Extract the [X, Y] coordinate from the center of the cell holding the provided text.  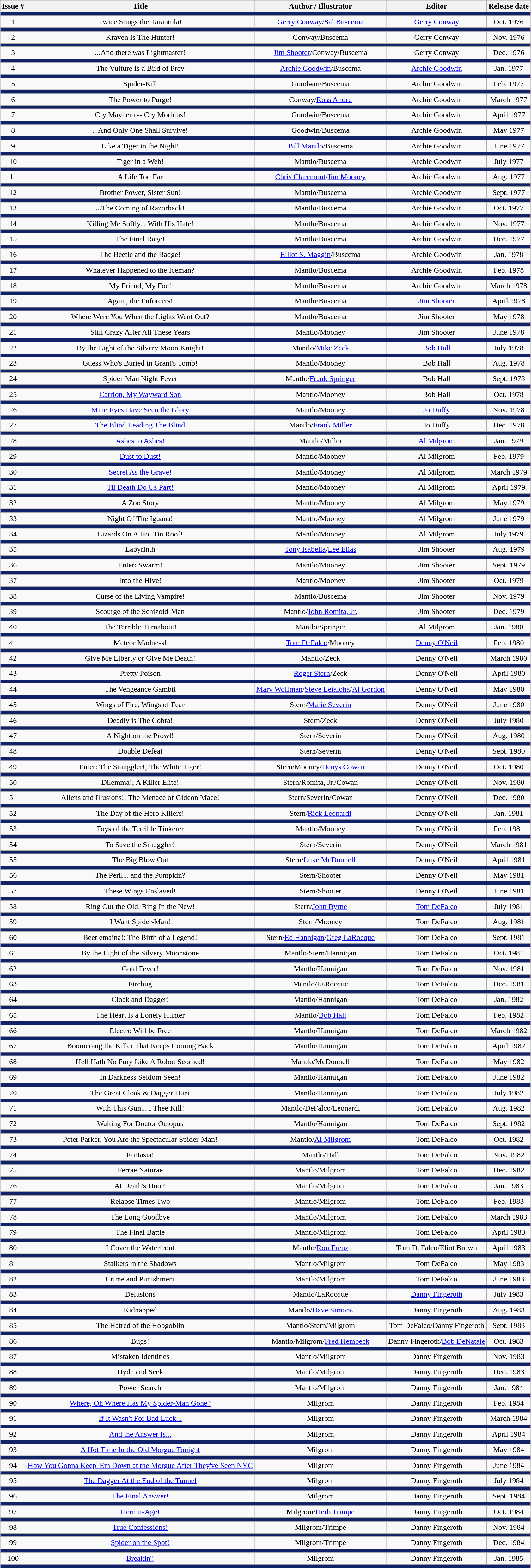
25 [13, 394]
Conway/Buscema [320, 37]
Dec. 1977 [509, 239]
24 [13, 379]
Feb. 1983 [509, 1201]
...And Only One Shall Survive! [140, 130]
Stern/Luke McDonnell [320, 860]
Lizards On A Hot Tin Roof! [140, 534]
84 [13, 1310]
April 1981 [509, 860]
99 [13, 1543]
July 1978 [509, 348]
94 [13, 1465]
65 [13, 1015]
Meteor Madness! [140, 643]
With This Gun... I Thee Kill! [140, 1108]
Aug. 1980 [509, 736]
29 [13, 456]
Spider-Man Night Fever [140, 379]
Give Me Liberty or Give Me Death! [140, 658]
Oct. 1983 [509, 1341]
The Great Cloak & Dagger Hunt [140, 1093]
By the Light of the Silvery Moon Knight! [140, 348]
March 1977 [509, 100]
Killing Me Softly... With His Hate! [140, 223]
A Night on the Prowl! [140, 736]
March 1980 [509, 658]
Pretty Poison [140, 674]
Dec. 1982 [509, 1170]
Still Crazy After All These Years [140, 332]
16 [13, 255]
Stern/Rick Leonardi [320, 813]
July 1980 [509, 720]
Delusions [140, 1294]
Jan. 1984 [509, 1388]
Mantlo/Springer [320, 627]
61 [13, 953]
Release date [509, 6]
Waiting For Doctor Octopus [140, 1124]
44 [13, 689]
93 [13, 1450]
58 [13, 906]
Oct. 1977 [509, 208]
77 [13, 1201]
12 [13, 192]
Peter Parker, You Are the Spectacular Spider-Man! [140, 1139]
The Heart is a Lonely Hunter [140, 1015]
Gerry Conway/Sal Buscema [320, 22]
July 1983 [509, 1294]
Jan. 1979 [509, 441]
Kraven Is The Hunter! [140, 37]
53 [13, 829]
55 [13, 860]
The Terrible Turnabout! [140, 627]
Hermit-Age! [140, 1512]
Sept. 1984 [509, 1496]
Stalkers in the Shadows [140, 1263]
Dec. 1976 [509, 53]
Oct. 1981 [509, 953]
Elliot S. Maggin/Buscema [320, 255]
21 [13, 332]
100 [13, 1558]
67 [13, 1046]
4 [13, 68]
April 1980 [509, 674]
Twice Stings the Tarantula! [140, 22]
Mantlo/DeFalco/Leonardi [320, 1108]
Stern/Marie Severin [320, 705]
Oct. 1978 [509, 394]
June 1977 [509, 146]
Spider-Kill [140, 84]
96 [13, 1496]
Mantlo/Milgrom/Fred Hembeck [320, 1341]
Secret As the Grave! [140, 472]
Mantlo/Zeck [320, 658]
Sept. 1978 [509, 379]
43 [13, 674]
Dec. 1983 [509, 1372]
At Death's Door! [140, 1186]
How You Gonna Keep 'Em Down at the Morgue After They've Seen NYC [140, 1465]
Mantlo/Dave Simons [320, 1310]
I Want Spider-Man! [140, 922]
June 1980 [509, 705]
Jim Shooter/Conway/Buscema [320, 53]
The Beetle and the Badge! [140, 255]
Nov. 1977 [509, 223]
Jan. 1983 [509, 1186]
89 [13, 1388]
July 1984 [509, 1481]
Where Were You When the Lights Went Out? [140, 317]
Beetlemaina!; The Birth of a Legend! [140, 937]
May 1983 [509, 1263]
Feb. 1978 [509, 270]
Dust to Dust! [140, 456]
Tony Isabella/Lee Elias [320, 549]
63 [13, 984]
The Vulture Is a Bird of Prey [140, 68]
Jan. 1981 [509, 813]
April 1982 [509, 1046]
May 1982 [509, 1062]
Nov. 1978 [509, 410]
The Peril... and the Pumpkin? [140, 875]
Spider on the Spot! [140, 1543]
85 [13, 1325]
By the Light of the Silvery Moonstone [140, 953]
Issue # [13, 6]
July 1977 [509, 161]
March 1982 [509, 1031]
Where, Oh Where Has My Spider-Man Gone? [140, 1403]
Stern/John Byrne [320, 906]
Ring Out the Old, Ring In the New! [140, 906]
March 1978 [509, 286]
Mantlo/Frank Miller [320, 425]
Dec. 1981 [509, 984]
The Final Answer! [140, 1496]
Tom DeFalco/Mooney [320, 643]
71 [13, 1108]
11 [13, 177]
22 [13, 348]
Sept. 1979 [509, 565]
Bill Mantlo/Buscema [320, 146]
Aug. 1983 [509, 1310]
Nov. 1983 [509, 1357]
45 [13, 705]
A Hot Time In the Old Morgue Tonight [140, 1450]
46 [13, 720]
Tiger in a Web! [140, 161]
Mantlo/John Romita, Jr. [320, 612]
The Final Rage! [140, 239]
33 [13, 518]
17 [13, 270]
Aug. 1978 [509, 363]
Sept. 1980 [509, 751]
69 [13, 1077]
These Wings Enslaved! [140, 891]
31 [13, 487]
Aug. 1977 [509, 177]
Enter: The Smuggler!; The White Tiger! [140, 767]
Mantlo/Frank Springer [320, 379]
Feb. 1982 [509, 1015]
Firebug [140, 984]
May 1977 [509, 130]
May 1978 [509, 317]
Sept. 1981 [509, 937]
Stern/Severin/Cowan [320, 798]
Cloak and Dagger! [140, 1000]
Mantlo/Stern/Hannigan [320, 953]
Fantasia! [140, 1155]
13 [13, 208]
March 1984 [509, 1419]
July 1981 [509, 906]
Crime and Punishment [140, 1279]
Scourge of the Schizoid-Man [140, 612]
Oct. 1976 [509, 22]
Marv Wolfman/Steve Leialoha/Al Gordon [320, 689]
...The Coming of Razorback! [140, 208]
59 [13, 922]
Archie Goodwin/Buscema [320, 68]
Labyrinth [140, 549]
The Big Blow Out [140, 860]
38 [13, 596]
A Life Too Far [140, 177]
June 1984 [509, 1465]
Carrion, My Wayward Son [140, 394]
Kidnapped [140, 1310]
Feb. 1980 [509, 643]
Chris Claremont/Jim Mooney [320, 177]
27 [13, 425]
May 1981 [509, 875]
Power Search [140, 1388]
Enter: Swarm! [140, 565]
80 [13, 1248]
Mine Eyes Have Seen the Glory [140, 410]
The Hatred of the Hobgoblin [140, 1325]
20 [13, 317]
47 [13, 736]
Title [140, 6]
Feb. 1984 [509, 1403]
Jan. 1977 [509, 68]
June 1982 [509, 1077]
Like a Tiger in the Night! [140, 146]
Brother Power, Sister Sun! [140, 192]
30 [13, 472]
Dilemma!; A Killer Elite! [140, 782]
Nov. 1976 [509, 37]
Nov. 1982 [509, 1155]
Hell Hath No Fury Like A Robot Scorned! [140, 1062]
10 [13, 161]
Editor [437, 6]
76 [13, 1186]
Feb. 1981 [509, 829]
7 [13, 115]
April 1977 [509, 115]
Stern/Romita, Jr./Cowan [320, 782]
June 1978 [509, 332]
36 [13, 565]
Electro Will be Free [140, 1031]
Author / Illustrator [320, 6]
May 1980 [509, 689]
Toys of the Terrible Tinkerer [140, 829]
I Cover the Waterfront [140, 1248]
82 [13, 1279]
Danny Fingeroth/Bob DeNatale [437, 1341]
Guess Who's Buried in Grant's Tomb! [140, 363]
Hyde and Seek [140, 1372]
23 [13, 363]
8 [13, 130]
57 [13, 891]
Dec. 1980 [509, 798]
Conway/Ross Andru [320, 100]
3 [13, 53]
If It Wasn't For Bad Luck... [140, 1419]
A Zoo Story [140, 503]
June 1979 [509, 518]
Mantlo/McDonnell [320, 1062]
Sept. 1977 [509, 192]
Curse of the Living Vampire! [140, 596]
90 [13, 1403]
April 1984 [509, 1434]
Stern/Mooney/Denys Cowan [320, 767]
19 [13, 301]
Sept. 1983 [509, 1325]
Stern/Ed Hannigan/Greg LaRocque [320, 937]
Jan. 1982 [509, 1000]
74 [13, 1155]
Breakin'! [140, 1558]
Mantlo/Stern/Milgrom [320, 1325]
Boomerang the Killer That Keeps Coming Back [140, 1046]
Into the Hive! [140, 580]
Aug. 1982 [509, 1108]
92 [13, 1434]
Gold Fever! [140, 968]
Oct. 1982 [509, 1139]
54 [13, 845]
97 [13, 1512]
2 [13, 37]
Mantlo/Ron Frenz [320, 1248]
The Final Battle [140, 1232]
Stern/Mooney [320, 922]
50 [13, 782]
Stern/Zeck [320, 720]
Oct. 1979 [509, 580]
Jan. 1985 [509, 1558]
88 [13, 1372]
56 [13, 875]
In Darkness Seldom Seen! [140, 1077]
To Save the Smuggler! [140, 845]
The Long Goodbye [140, 1217]
Nov. 1979 [509, 596]
95 [13, 1481]
51 [13, 798]
Feb. 1977 [509, 84]
60 [13, 937]
The Day of the Hero Killers! [140, 813]
Jan. 1980 [509, 627]
86 [13, 1341]
Tom DeFalco/Eliot Brown [437, 1248]
Nov. 1981 [509, 968]
75 [13, 1170]
64 [13, 1000]
Ashes to Ashes! [140, 441]
Mantlo/Hall [320, 1155]
July 1982 [509, 1093]
Mantlo/Bob Hall [320, 1015]
April 1979 [509, 487]
5 [13, 84]
79 [13, 1232]
40 [13, 627]
Ferrae Naturae [140, 1170]
35 [13, 549]
66 [13, 1031]
1 [13, 22]
Milgrom/Herb Trimpe [320, 1512]
Til Death Do Us Part! [140, 487]
Jan. 1978 [509, 255]
18 [13, 286]
37 [13, 580]
March 1981 [509, 845]
The Power to Purge! [140, 100]
Dec. 1979 [509, 612]
Relapse Times Two [140, 1201]
39 [13, 612]
Sept. 1982 [509, 1124]
June 1981 [509, 891]
Aug. 1979 [509, 549]
Aug. 1981 [509, 922]
49 [13, 767]
Dec. 1978 [509, 425]
The Blind Leading The Blind [140, 425]
72 [13, 1124]
68 [13, 1062]
Night Of The Iguana! [140, 518]
May 1979 [509, 503]
41 [13, 643]
34 [13, 534]
Mantlo/Al Milgrom [320, 1139]
48 [13, 751]
July 1979 [509, 534]
91 [13, 1419]
March 1979 [509, 472]
...And there was Lightmaster! [140, 53]
52 [13, 813]
83 [13, 1294]
Mantlo/Mike Zeck [320, 348]
Cry Mayhem -- Cry Morbius! [140, 115]
April 1978 [509, 301]
March 1983 [509, 1217]
42 [13, 658]
Bugs! [140, 1341]
Roger Stern/Zeck [320, 674]
The Vengeance Gambit [140, 689]
Deadly is The Cobra! [140, 720]
Mantlo/Miller [320, 441]
78 [13, 1217]
32 [13, 503]
70 [13, 1093]
81 [13, 1263]
Tom DeFalco/Danny Fingeroth [437, 1325]
62 [13, 968]
Double Defeat [140, 751]
Aliens and Illusions!; The Menace of Gideon Mace! [140, 798]
Whatever Happened to the Iceman? [140, 270]
Wings of Fire, Wings of Fear [140, 705]
Feb. 1979 [509, 456]
Again, the Enforcers! [140, 301]
6 [13, 100]
Dec. 1984 [509, 1543]
The Dagger At the End of the Tunnel [140, 1481]
26 [13, 410]
15 [13, 239]
28 [13, 441]
73 [13, 1139]
Oct. 1980 [509, 767]
9 [13, 146]
Nov. 1980 [509, 782]
My Friend, My Foe! [140, 286]
Mistaken Identities [140, 1357]
14 [13, 223]
87 [13, 1357]
True Confessions! [140, 1527]
And the Answer Is... [140, 1434]
98 [13, 1527]
Oct. 1984 [509, 1512]
Nov. 1984 [509, 1527]
May 1984 [509, 1450]
June 1983 [509, 1279]
